Extract the (x, y) coordinate from the center of the cell holding the provided text.  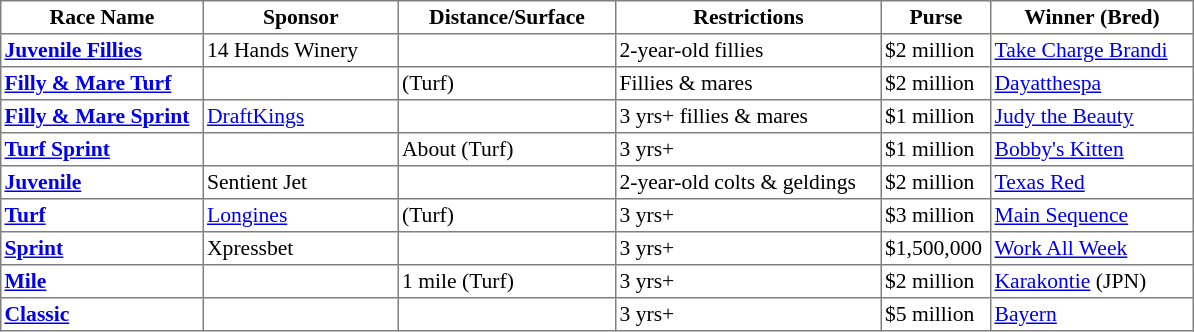
Filly & Mare Turf (102, 84)
2-year-old fillies (749, 50)
3 yrs+ fillies & mares (749, 116)
Bobby's Kitten (1092, 150)
Dayatthespa (1092, 84)
Purse (936, 18)
Filly & Mare Sprint (102, 116)
Race Name (102, 18)
Juvenile Fillies (102, 50)
Texas Red (1092, 182)
Take Charge Brandi (1092, 50)
14 Hands Winery (300, 50)
Fillies & mares (749, 84)
Classic (102, 314)
Restrictions (749, 18)
2-year-old colts & geldings (749, 182)
Mile (102, 282)
DraftKings (300, 116)
Distance/Surface (507, 18)
1 mile (Turf) (507, 282)
About (Turf) (507, 150)
$3 million (936, 216)
Sponsor (300, 18)
Turf (102, 216)
Karakontie (JPN) (1092, 282)
Main Sequence (1092, 216)
$5 million (936, 314)
Winner (Bred) (1092, 18)
Sentient Jet (300, 182)
Judy the Beauty (1092, 116)
Sprint (102, 248)
Xpressbet (300, 248)
$1,500,000 (936, 248)
Longines (300, 216)
Bayern (1092, 314)
Turf Sprint (102, 150)
Juvenile (102, 182)
Work All Week (1092, 248)
